Find where the given text appears and provide that cell's center as (x, y) coordinate. 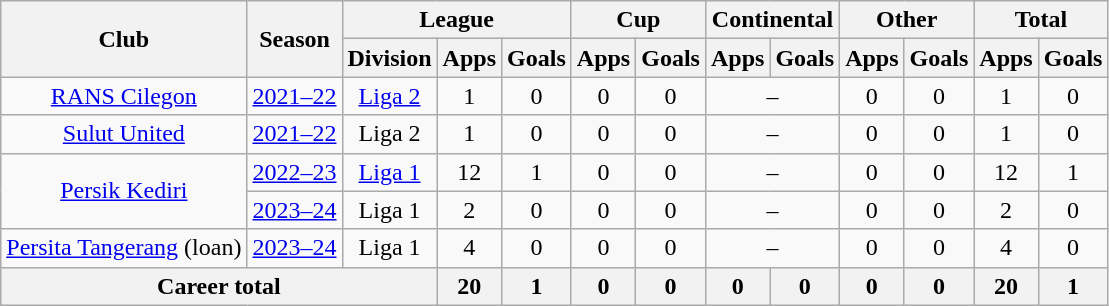
Persita Tangerang (loan) (124, 248)
Other (907, 20)
Club (124, 39)
Persik Kediri (124, 191)
Career total (219, 286)
RANS Cilegon (124, 96)
Continental (772, 20)
Season (294, 39)
Total (1041, 20)
Sulut United (124, 134)
Division (390, 58)
2022–23 (294, 172)
Cup (638, 20)
League (456, 20)
